Return [x, y] of the center of cell containing provided text 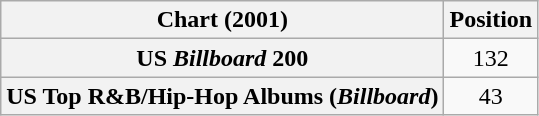
Chart (2001) [222, 20]
132 [491, 58]
Position [491, 20]
US Billboard 200 [222, 58]
43 [491, 96]
US Top R&B/Hip-Hop Albums (Billboard) [222, 96]
